Identify which cell holds the provided text, then report its (x, y) central coordinate. 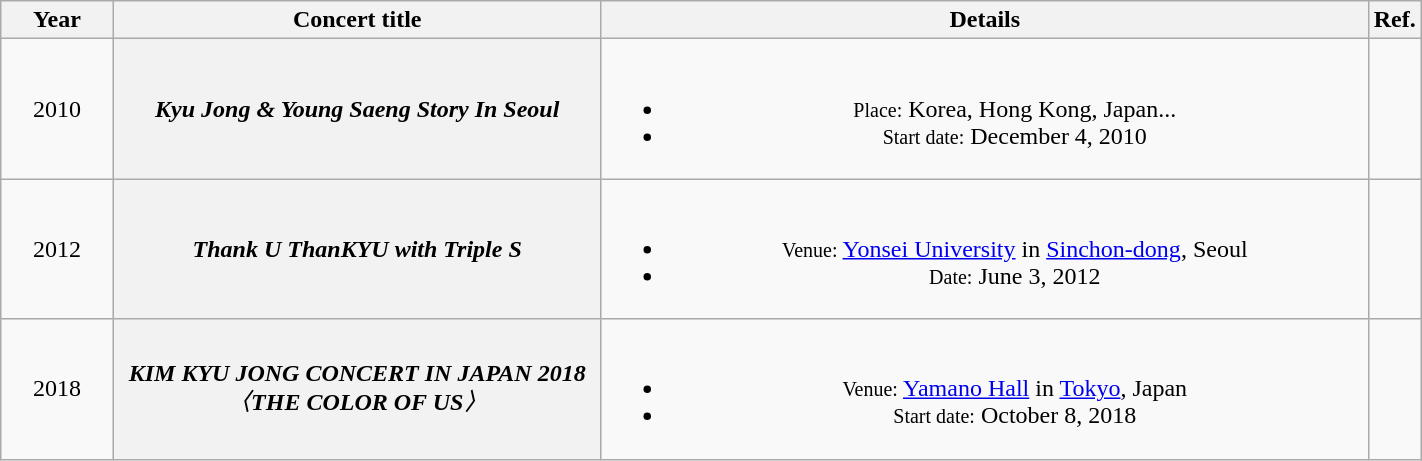
Kyu Jong & Young Saeng Story In Seoul (357, 109)
Thank U ThanKYU with Triple S (357, 249)
Venue: Yamano Hall in Tokyo, JapanStart date: October 8, 2018 (984, 389)
Ref. (1394, 20)
2012 (57, 249)
2010 (57, 109)
Year (57, 20)
Place: Korea, Hong Kong, Japan...Start date: December 4, 2010 (984, 109)
Details (984, 20)
KIM KYU JONG CONCERT IN JAPAN 2018〈THE COLOR OF US〉 (357, 389)
2018 (57, 389)
Concert title (357, 20)
Venue: Yonsei University in Sinchon-dong, SeoulDate: June 3, 2012 (984, 249)
